Return the [x, y] coordinate for the center point of the cell that contains the specified text.  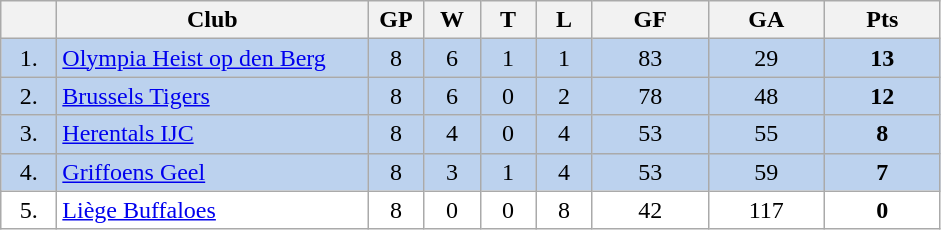
2. [29, 96]
Griffoens Geel [212, 172]
3 [452, 172]
117 [766, 210]
GP [396, 20]
42 [650, 210]
Pts [882, 20]
1. [29, 58]
12 [882, 96]
29 [766, 58]
Liège Buffaloes [212, 210]
Club [212, 20]
Herentals IJC [212, 134]
5. [29, 210]
13 [882, 58]
GA [766, 20]
55 [766, 134]
Brussels Tigers [212, 96]
7 [882, 172]
2 [564, 96]
59 [766, 172]
Olympia Heist op den Berg [212, 58]
4. [29, 172]
GF [650, 20]
W [452, 20]
L [564, 20]
83 [650, 58]
48 [766, 96]
78 [650, 96]
T [508, 20]
3. [29, 134]
